For the text-containing cell, return its midpoint in [x, y] coordinate format. 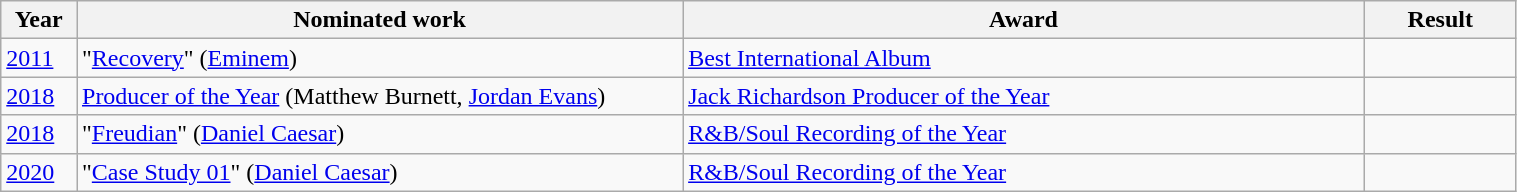
Best International Album [1024, 58]
"Case Study 01" (Daniel Caesar) [379, 172]
Nominated work [379, 20]
Producer of the Year (Matthew Burnett, Jordan Evans) [379, 96]
Jack Richardson Producer of the Year [1024, 96]
2011 [39, 58]
Year [39, 20]
2020 [39, 172]
"Recovery" (Eminem) [379, 58]
"Freudian" (Daniel Caesar) [379, 134]
Result [1440, 20]
Award [1024, 20]
